Provide the [X, Y] coordinate of the cell's center where the given text is located.  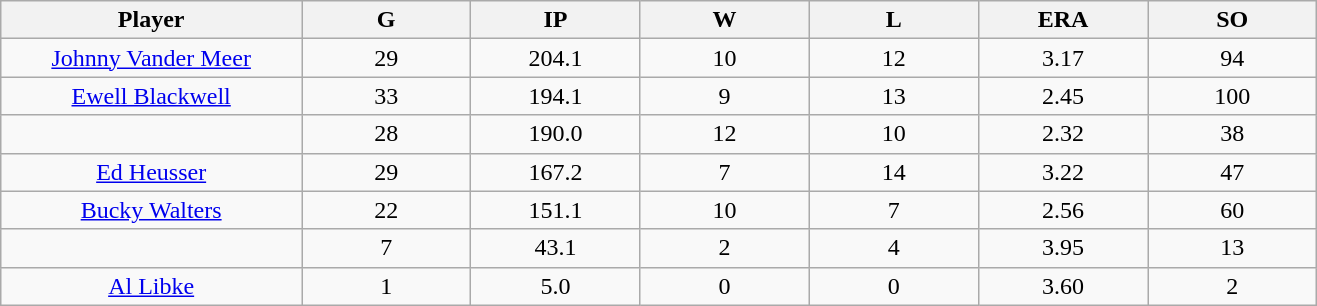
2.32 [1062, 134]
43.1 [556, 248]
SO [1232, 20]
1 [386, 286]
194.1 [556, 96]
22 [386, 210]
151.1 [556, 210]
60 [1232, 210]
4 [894, 248]
3.95 [1062, 248]
14 [894, 172]
167.2 [556, 172]
5.0 [556, 286]
9 [724, 96]
L [894, 20]
100 [1232, 96]
Ewell Blackwell [152, 96]
Al Libke [152, 286]
Ed Heusser [152, 172]
IP [556, 20]
38 [1232, 134]
ERA [1062, 20]
204.1 [556, 58]
3.22 [1062, 172]
2.45 [1062, 96]
2.56 [1062, 210]
3.60 [1062, 286]
33 [386, 96]
47 [1232, 172]
190.0 [556, 134]
G [386, 20]
Johnny Vander Meer [152, 58]
3.17 [1062, 58]
W [724, 20]
Player [152, 20]
Bucky Walters [152, 210]
94 [1232, 58]
28 [386, 134]
